Pinpoint the cell where the given text exists, returning its [x, y] midpoint coordinate. 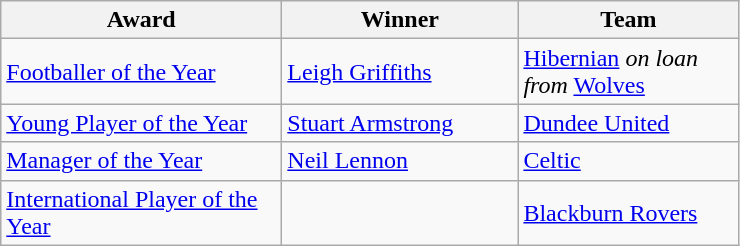
Neil Lennon [400, 161]
Manager of the Year [142, 161]
Team [628, 20]
Leigh Griffiths [400, 72]
Celtic [628, 161]
Footballer of the Year [142, 72]
Dundee United [628, 123]
Stuart Armstrong [400, 123]
Hibernian on loan from Wolves [628, 72]
Blackburn Rovers [628, 212]
Winner [400, 20]
Young Player of the Year [142, 123]
International Player of the Year [142, 212]
Award [142, 20]
